Return (X, Y) of the center of cell containing provided text 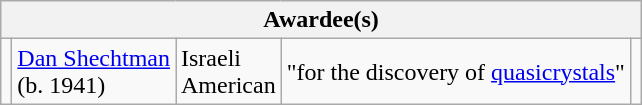
Dan Shechtman(b. 1941) (94, 72)
Israeli American (229, 72)
"for the discovery of quasicrystals" (456, 72)
Awardee(s) (322, 20)
